Determine the (x, y) coordinate at the center of the cell enclosing the given text.  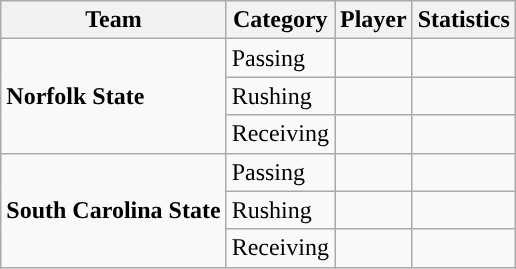
Statistics (464, 20)
Category (280, 20)
South Carolina State (114, 210)
Player (373, 20)
Norfolk State (114, 96)
Team (114, 20)
